From the cell containing the given text, extract its center point as (x, y) coordinate. 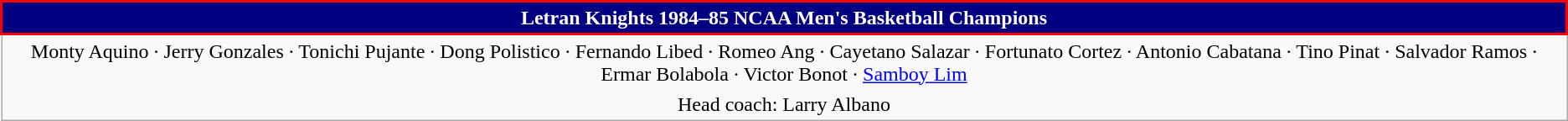
Head coach: Larry Albano (784, 104)
Letran Knights 1984–85 NCAA Men's Basketball Champions (784, 18)
